Search for the cell housing the specified text and yield its (x, y) center coordinate. 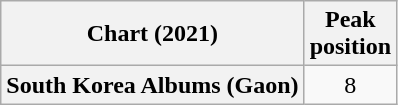
Peakposition (350, 34)
8 (350, 85)
Chart (2021) (152, 34)
South Korea Albums (Gaon) (152, 85)
